Find where the given text appears and provide that cell's center as (x, y) coordinate. 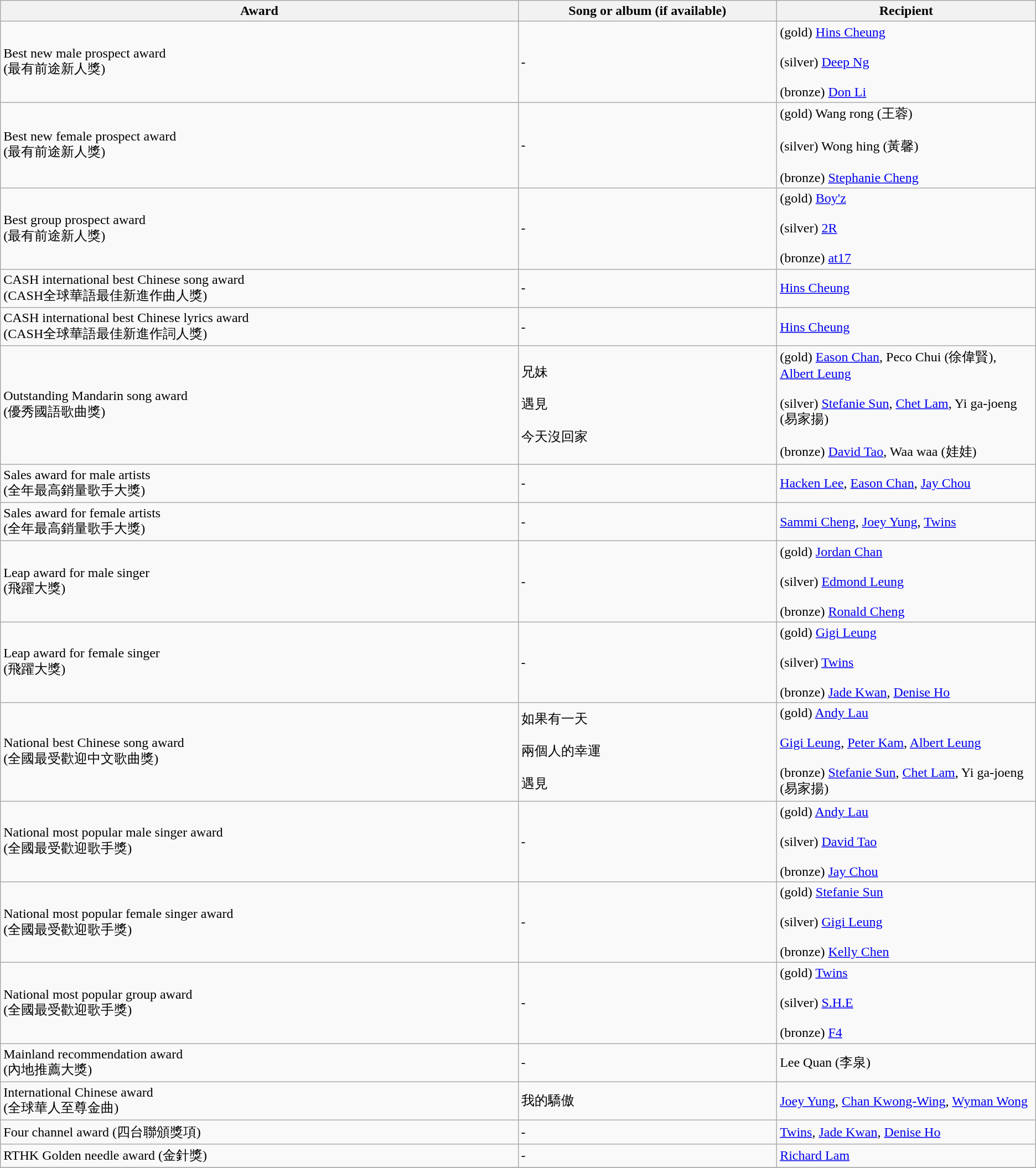
(gold) Andy LauGigi Leung, Peter Kam, Albert Leung(bronze) Stefanie Sun, Chet Lam, Yi ga-joeng (易家揚) (906, 752)
Award (259, 11)
Four channel award (四台聯頒獎項) (259, 1132)
Best group prospect award(最有前途新人獎) (259, 229)
(gold) Hins Cheung(silver) Deep Ng(bronze) Don Li (906, 62)
兄妹遇見今天沒回家 (647, 405)
Best new male prospect award(最有前途新人獎) (259, 62)
Mainland recommendation award(內地推薦大獎) (259, 1063)
Hacken Lee, Eason Chan, Jay Chou (906, 484)
Lee Quan (李泉) (906, 1063)
Best new female prospect award(最有前途新人獎) (259, 145)
(gold) Eason Chan, Peco Chui (徐偉賢), Albert Leung(silver) Stefanie Sun, Chet Lam, Yi ga-joeng (易家揚)(bronze) David Tao, Waa waa (娃娃) (906, 405)
National most popular group award(全國最受歡迎歌手獎) (259, 1003)
CASH international best Chinese lyrics award(CASH全球華語最佳新進作詞人獎) (259, 327)
(gold) Twins(silver) S.H.E(bronze) F4 (906, 1003)
我的驕傲 (647, 1101)
Joey Yung, Chan Kwong-Wing, Wyman Wong (906, 1101)
Leap award for male singer(飛躍大獎) (259, 582)
(gold) Boy'z(silver) 2R(bronze) at17 (906, 229)
Sammi Cheng, Joey Yung, Twins (906, 522)
(gold) Andy Lau(silver) David Tao(bronze) Jay Chou (906, 842)
Sales award for male artists(全年最高銷量歌手大獎) (259, 484)
Twins, Jade Kwan, Denise Ho (906, 1132)
Song or album (if available) (647, 11)
CASH international best Chinese song award(CASH全球華語最佳新進作曲人獎) (259, 288)
Recipient (906, 11)
(gold) Gigi Leung(silver) Twins(bronze) Jade Kwan, Denise Ho (906, 662)
(gold) Wang rong (王蓉)(silver) Wong hing (黃馨)(bronze) Stephanie Cheng (906, 145)
National best Chinese song award(全國最受歡迎中文歌曲獎) (259, 752)
National most popular female singer award(全國最受歡迎歌手獎) (259, 922)
Leap award for female singer(飛躍大獎) (259, 662)
如果有一天兩個人的幸運遇見 (647, 752)
Richard Lam (906, 1155)
Sales award for female artists(全年最高銷量歌手大獎) (259, 522)
(gold) Stefanie Sun(silver) Gigi Leung(bronze) Kelly Chen (906, 922)
RTHK Golden needle award (金針獎) (259, 1155)
National most popular male singer award(全國最受歡迎歌手獎) (259, 842)
(gold) Jordan Chan(silver) Edmond Leung(bronze) Ronald Cheng (906, 582)
International Chinese award(全球華人至尊金曲) (259, 1101)
Outstanding Mandarin song award(優秀國語歌曲獎) (259, 405)
